Return [X, Y] of the center of cell containing provided text 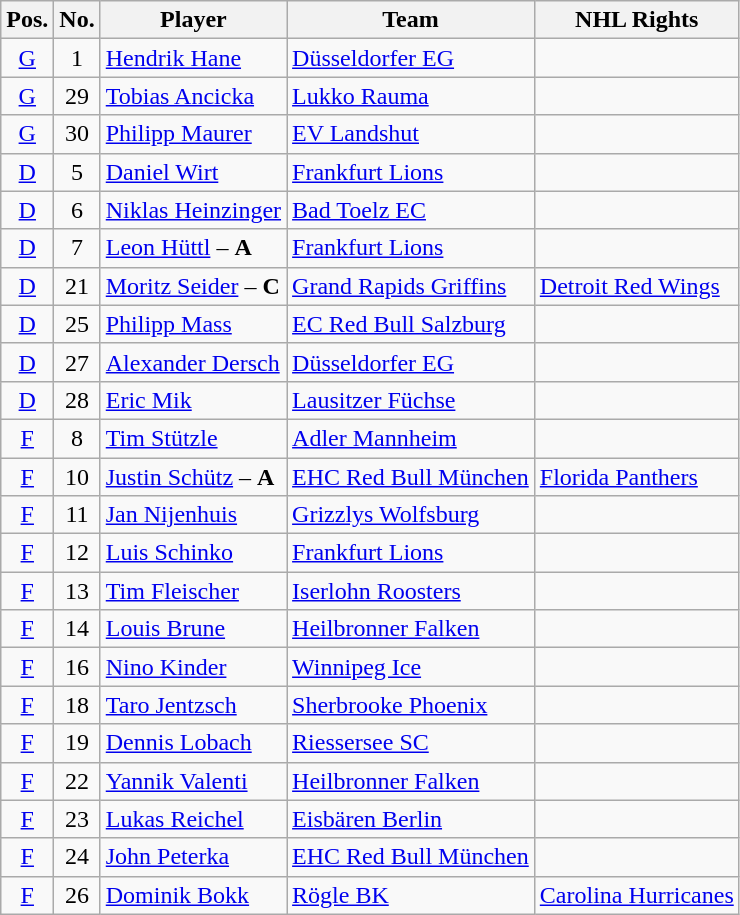
Tim Stützle [193, 438]
Niklas Heinzinger [193, 210]
Nino Kinder [193, 667]
Philipp Maurer [193, 134]
13 [77, 591]
6 [77, 210]
Eisbären Berlin [411, 819]
Bad Toelz EC [411, 210]
Iserlohn Roosters [411, 591]
Justin Schütz – A [193, 477]
Grand Rapids Griffins [411, 286]
Lausitzer Füchse [411, 400]
22 [77, 781]
Jan Nijenhuis [193, 515]
19 [77, 743]
Winnipeg Ice [411, 667]
Carolina Hurricanes [636, 895]
10 [77, 477]
28 [77, 400]
25 [77, 324]
Dennis Lobach [193, 743]
5 [77, 172]
12 [77, 553]
Leon Hüttl – A [193, 248]
Riessersee SC [411, 743]
Yannik Valenti [193, 781]
EV Landshut [411, 134]
Adler Mannheim [411, 438]
Tobias Ancicka [193, 96]
Sherbrooke Phoenix [411, 705]
18 [77, 705]
Luis Schinko [193, 553]
30 [77, 134]
26 [77, 895]
Eric Mik [193, 400]
8 [77, 438]
27 [77, 362]
Grizzlys Wolfsburg [411, 515]
Team [411, 20]
11 [77, 515]
29 [77, 96]
Taro Jentzsch [193, 705]
Philipp Mass [193, 324]
Florida Panthers [636, 477]
7 [77, 248]
24 [77, 857]
No. [77, 20]
14 [77, 629]
1 [77, 58]
21 [77, 286]
EC Red Bull Salzburg [411, 324]
Detroit Red Wings [636, 286]
Alexander Dersch [193, 362]
16 [77, 667]
Louis Brune [193, 629]
Hendrik Hane [193, 58]
Dominik Bokk [193, 895]
Tim Fleischer [193, 591]
Moritz Seider – C [193, 286]
Rögle BK [411, 895]
Daniel Wirt [193, 172]
23 [77, 819]
Lukas Reichel [193, 819]
John Peterka [193, 857]
Pos. [28, 20]
Player [193, 20]
NHL Rights [636, 20]
Lukko Rauma [411, 96]
